Locate the cell with the specified text and output its (x, y) center coordinate. 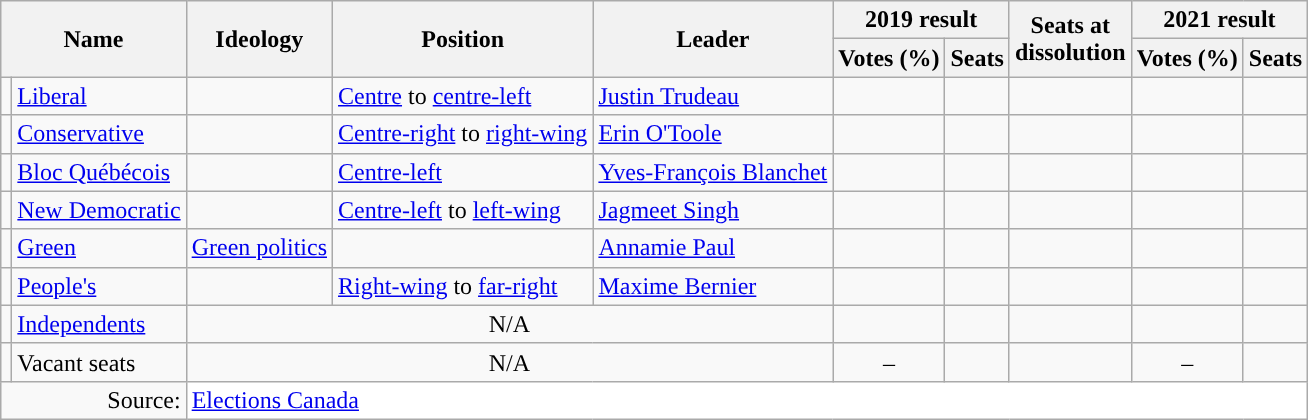
Annamie Paul (713, 248)
People's (99, 286)
2021 result (1220, 20)
Justin Trudeau (713, 96)
Name (94, 39)
Conservative (99, 134)
Yves-François Blanchet (713, 172)
Jagmeet Singh (713, 210)
2019 result (922, 20)
Green (99, 248)
Centre-right to right-wing (463, 134)
Elections Canada (747, 400)
Erin O'Toole (713, 134)
Centre-left to left-wing (463, 210)
Ideology (259, 39)
Centre to centre-left (463, 96)
Right-wing to far-right (463, 286)
Seats atdissolution (1070, 39)
Leader (713, 39)
Green politics (259, 248)
Centre-left (463, 172)
Vacant seats (99, 362)
Liberal (99, 96)
Source: (94, 400)
Position (463, 39)
Bloc Québécois (99, 172)
New Democratic (99, 210)
Maxime Bernier (713, 286)
Independents (99, 324)
